Determine the [x, y] coordinate at the center of the cell enclosing the given text.  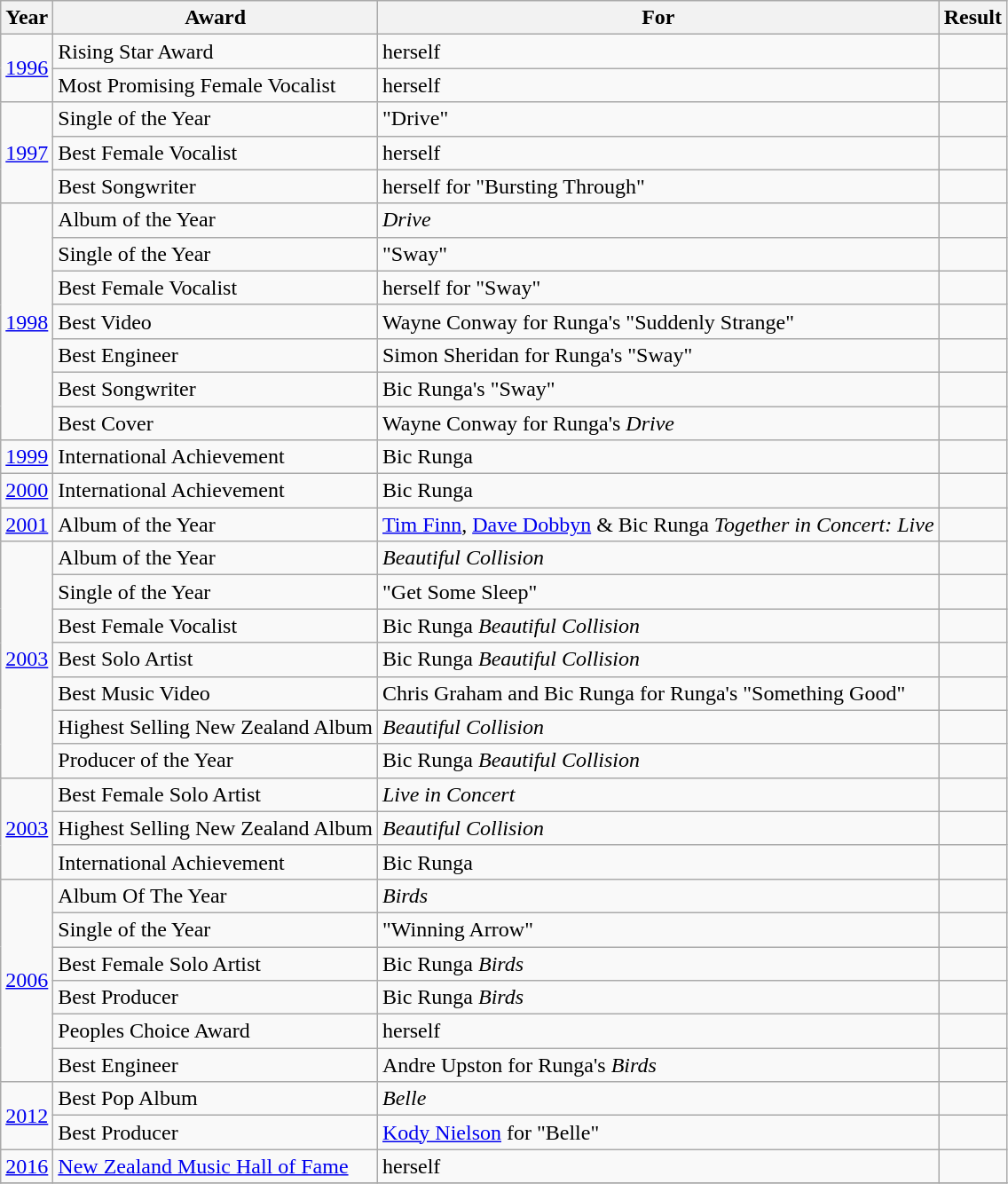
2006 [27, 980]
For [658, 18]
1997 [27, 153]
Birds [658, 896]
Wayne Conway for Runga's "Suddenly Strange" [658, 321]
Result [973, 18]
"Drive" [658, 119]
Andre Upston for Runga's Birds [658, 1065]
Best Pop Album [216, 1099]
Chris Graham and Bic Runga for Runga's "Something Good" [658, 693]
Award [216, 18]
2000 [27, 491]
"Winning Arrow" [658, 929]
Best Solo Artist [216, 659]
Best Music Video [216, 693]
Year [27, 18]
Drive [658, 220]
Bic Runga's "Sway" [658, 389]
1999 [27, 457]
herself for "Bursting Through" [658, 186]
Kody Nielson for "Belle" [658, 1133]
1996 [27, 68]
"Sway" [658, 254]
Best Video [216, 321]
New Zealand Music Hall of Fame [216, 1166]
Belle [658, 1099]
Rising Star Award [216, 51]
Producer of the Year [216, 761]
Live in Concert [658, 794]
Tim Finn, Dave Dobbyn & Bic Runga Together in Concert: Live [658, 525]
Most Promising Female Vocalist [216, 85]
Best Cover [216, 423]
2012 [27, 1116]
herself for "Sway" [658, 288]
Wayne Conway for Runga's Drive [658, 423]
2001 [27, 525]
1998 [27, 321]
Simon Sheridan for Runga's "Sway" [658, 355]
Peoples Choice Award [216, 1031]
"Get Some Sleep" [658, 592]
Album Of The Year [216, 896]
2016 [27, 1166]
